For the text-containing cell, return its midpoint in (x, y) coordinate format. 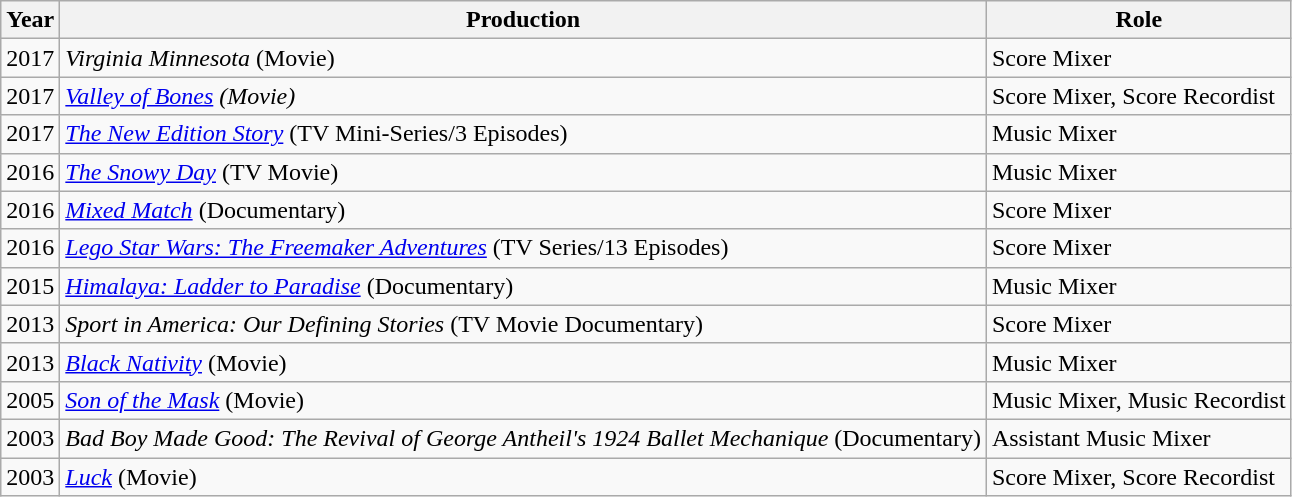
Lego Star Wars: The Freemaker Adventures (TV Series/13 Episodes) (524, 248)
Virginia Minnesota (Movie) (524, 58)
Year (30, 20)
The Snowy Day (TV Movie) (524, 172)
2015 (30, 286)
The New Edition Story (TV Mini-Series/3 Episodes) (524, 134)
2005 (30, 400)
Production (524, 20)
Role (1138, 20)
Himalaya: Ladder to Paradise (Documentary) (524, 286)
Black Nativity (Movie) (524, 362)
Son of the Mask (Movie) (524, 400)
Luck (Movie) (524, 477)
Music Mixer, Music Recordist (1138, 400)
Sport in America: Our Defining Stories (TV Movie Documentary) (524, 324)
Assistant Music Mixer (1138, 438)
Mixed Match (Documentary) (524, 210)
Valley of Bones (Movie) (524, 96)
Bad Boy Made Good: The Revival of George Antheil's 1924 Ballet Mechanique (Documentary) (524, 438)
